Return [x, y] of the center of cell containing provided text 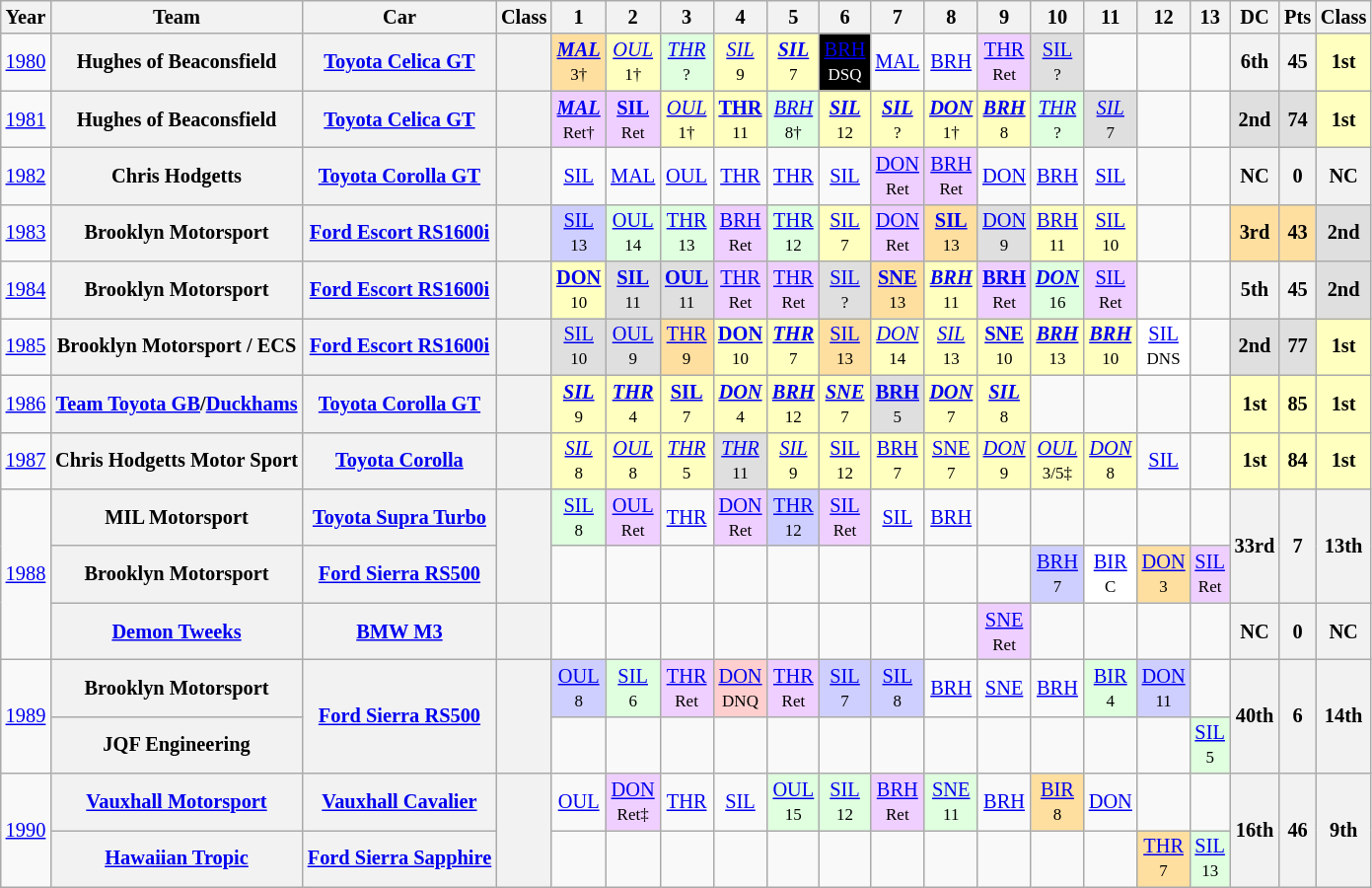
11 [1111, 17]
1989 [26, 716]
SNERet [1004, 631]
DON3 [1164, 574]
DC [1255, 17]
46 [1298, 831]
16th [1255, 831]
DON11 [1164, 688]
8 [951, 17]
BRH13 [1057, 346]
BRH12 [793, 404]
MIL Motorsport [177, 517]
BRH8† [793, 119]
Team Toyota GB/Duckhams [177, 404]
Pts [1298, 17]
Car [399, 17]
Chris Hodgetts Motor Sport [177, 461]
MALRet† [578, 119]
43 [1298, 233]
74 [1298, 119]
SNE11 [951, 802]
SILDNS [1164, 346]
BMW M3 [399, 631]
OUL14 [633, 233]
DON16 [1057, 290]
Hawaiian Tropic [177, 858]
1980 [26, 62]
Year [26, 17]
DONDNQ [740, 688]
9 [1004, 17]
6th [1255, 62]
MAL3† [578, 62]
THR4 [633, 404]
33rd [1255, 545]
1982 [26, 176]
Vauxhall Motorsport [177, 802]
3rd [1255, 233]
BRH10 [1111, 346]
2 [633, 17]
SNE10 [1004, 346]
SIL11 [633, 290]
BRH5 [898, 404]
SIL6 [633, 688]
OULRet [633, 517]
THR5 [686, 461]
Chris Hodgetts [177, 176]
1983 [26, 233]
Demon Tweeks [177, 631]
BRHDSQ [845, 62]
DON1† [951, 119]
4 [740, 17]
DON14 [898, 346]
Toyota Corolla [399, 461]
Ford Sierra Sapphire [399, 858]
3 [686, 17]
DON8 [1111, 461]
5 [793, 17]
12 [1164, 17]
77 [1298, 346]
14th [1343, 716]
SIL5 [1210, 745]
Toyota Supra Turbo [399, 517]
40th [1255, 716]
5th [1255, 290]
OUL3/5‡ [1057, 461]
1984 [26, 290]
OUL9 [633, 346]
13 [1210, 17]
85 [1298, 404]
1 [578, 17]
JQF Engineering [177, 745]
1986 [26, 404]
THR9 [686, 346]
Vauxhall Cavalier [399, 802]
10 [1057, 17]
1981 [26, 119]
THR13 [686, 233]
OUL15 [793, 802]
Team [177, 17]
BIR8 [1057, 802]
13th [1343, 545]
SNE [1004, 688]
BRH8 [1004, 119]
1985 [26, 346]
1988 [26, 574]
9th [1343, 831]
OUL11 [686, 290]
84 [1298, 461]
BIR4 [1111, 688]
Brooklyn Motorsport / ECS [177, 346]
1990 [26, 831]
DONRet‡ [633, 802]
DON7 [951, 404]
1987 [26, 461]
SNE13 [898, 290]
DON4 [740, 404]
BIRC [1111, 574]
